Return the (x, y) coordinate for the center point of the cell that contains the specified text.  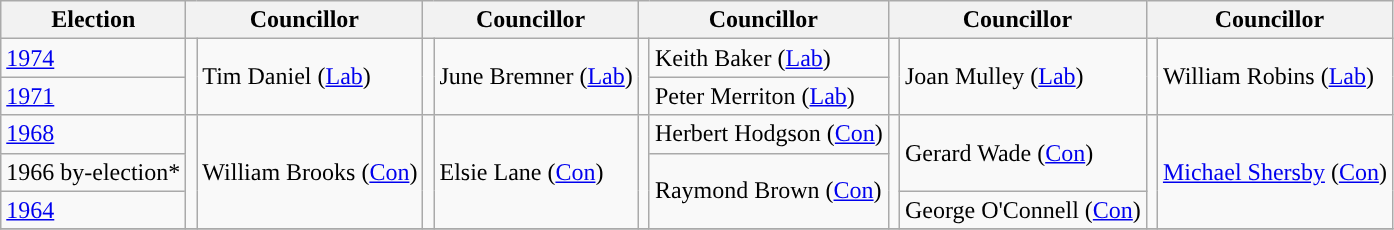
William Brooks (Con) (310, 172)
Elsie Lane (Con) (536, 172)
Herbert Hodgson (Con) (768, 134)
June Bremner (Lab) (536, 77)
1974 (94, 58)
Gerard Wade (Con) (1022, 153)
George O'Connell (Con) (1022, 210)
1971 (94, 96)
Joan Mulley (Lab) (1022, 77)
Michael Shersby (Con) (1274, 172)
1968 (94, 134)
1966 by-election* (94, 172)
Tim Daniel (Lab) (310, 77)
Election (94, 20)
Peter Merriton (Lab) (768, 96)
1964 (94, 210)
William Robins (Lab) (1274, 77)
Keith Baker (Lab) (768, 58)
Raymond Brown (Con) (768, 191)
